Return (X, Y) of the center of cell containing provided text 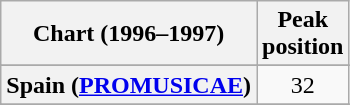
Spain (PROMUSICAE) (129, 85)
32 (303, 85)
Chart (1996–1997) (129, 34)
Peakposition (303, 34)
